For the text-containing cell, return its midpoint in (x, y) coordinate format. 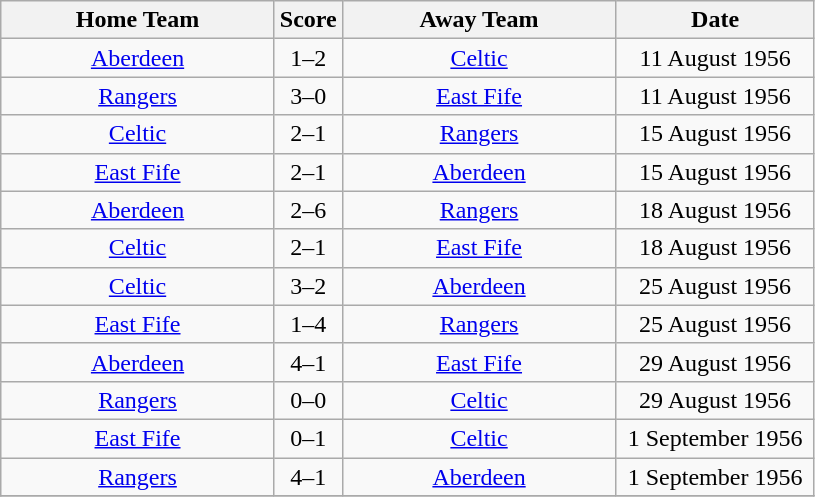
3–0 (308, 96)
Score (308, 20)
Home Team (138, 20)
3–2 (308, 286)
0–0 (308, 400)
0–1 (308, 438)
Date (716, 20)
Away Team (479, 20)
1–4 (308, 324)
1–2 (308, 58)
2–6 (308, 210)
